Determine the (x, y) coordinate at the center of the cell enclosing the given text.  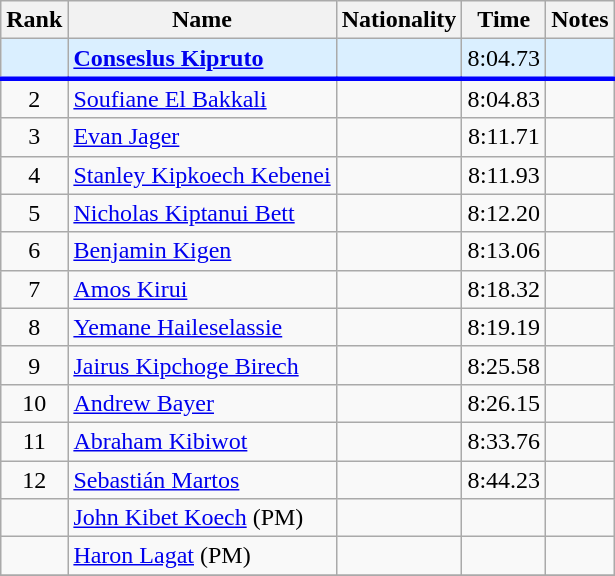
Conseslus Kipruto (202, 59)
8:13.06 (504, 251)
Rank (34, 20)
8:12.20 (504, 213)
8:04.73 (504, 59)
Stanley Kipkoech Kebenei (202, 175)
John Kibet Koech (PM) (202, 518)
Haron Lagat (PM) (202, 556)
8:25.58 (504, 365)
8:44.23 (504, 479)
Notes (580, 20)
Name (202, 20)
10 (34, 403)
Sebastián Martos (202, 479)
8:18.32 (504, 289)
Soufiane El Bakkali (202, 98)
Amos Kirui (202, 289)
8:19.19 (504, 327)
5 (34, 213)
8:11.93 (504, 175)
Benjamin Kigen (202, 251)
4 (34, 175)
8 (34, 327)
Abraham Kibiwot (202, 441)
Time (504, 20)
6 (34, 251)
Evan Jager (202, 137)
3 (34, 137)
11 (34, 441)
2 (34, 98)
8:04.83 (504, 98)
Nationality (399, 20)
8:11.71 (504, 137)
Yemane Haileselassie (202, 327)
7 (34, 289)
12 (34, 479)
Jairus Kipchoge Birech (202, 365)
Nicholas Kiptanui Bett (202, 213)
Andrew Bayer (202, 403)
8:26.15 (504, 403)
9 (34, 365)
8:33.76 (504, 441)
